Scan for the cell matching the given text and deliver its [X, Y] coordinate at center. 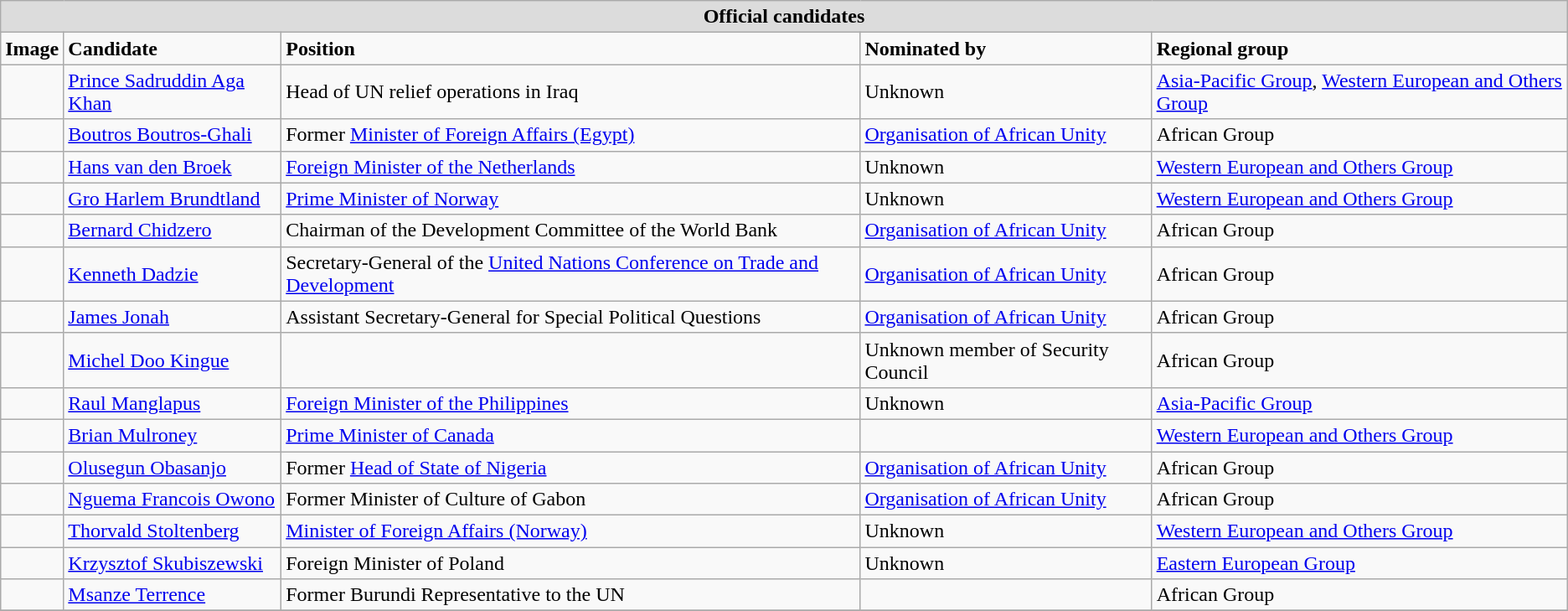
Msanze Terrence [173, 595]
Official candidates [784, 17]
Foreign Minister of the Netherlands [571, 167]
Unknown member of Security Council [1006, 360]
Assistant Secretary-General for Special Political Questions [571, 317]
Prime Minister of Canada [571, 435]
James Jonah [173, 317]
Krzysztof Skubiszewski [173, 563]
Position [571, 49]
Former Burundi Representative to the UN [571, 595]
Bernard Chidzero [173, 230]
Eastern European Group [1359, 563]
Kenneth Dadzie [173, 273]
Gro Harlem Brundtland [173, 199]
Regional group [1359, 49]
Head of UN relief operations in Iraq [571, 92]
Prince Sadruddin Aga Khan [173, 92]
Prime Minister of Norway [571, 199]
Asia-Pacific Group [1359, 403]
Secretary-General of the United Nations Conference on Trade and Development [571, 273]
Michel Doo Kingue [173, 360]
Hans van den Broek [173, 167]
Asia-Pacific Group, Western European and Others Group [1359, 92]
Minister of Foreign Affairs (Norway) [571, 531]
Boutros Boutros-Ghali [173, 135]
Brian Mulroney [173, 435]
Chairman of the Development Committee of the World Bank [571, 230]
Thorvald Stoltenberg [173, 531]
Foreign Minister of Poland [571, 563]
Foreign Minister of the Philippines [571, 403]
Nguema Francois Owono [173, 500]
Former Minister of Foreign Affairs (Egypt) [571, 135]
Olusegun Obasanjo [173, 467]
Former Minister of Culture of Gabon [571, 500]
Former Head of State of Nigeria [571, 467]
Candidate [173, 49]
Raul Manglapus [173, 403]
Image [32, 49]
Nominated by [1006, 49]
